Find where the given text appears and provide that cell's center as (x, y) coordinate. 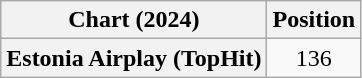
Position (314, 20)
136 (314, 58)
Chart (2024) (134, 20)
Estonia Airplay (TopHit) (134, 58)
